Detect which cell encompasses the target text, then output its [X, Y] center coordinate. 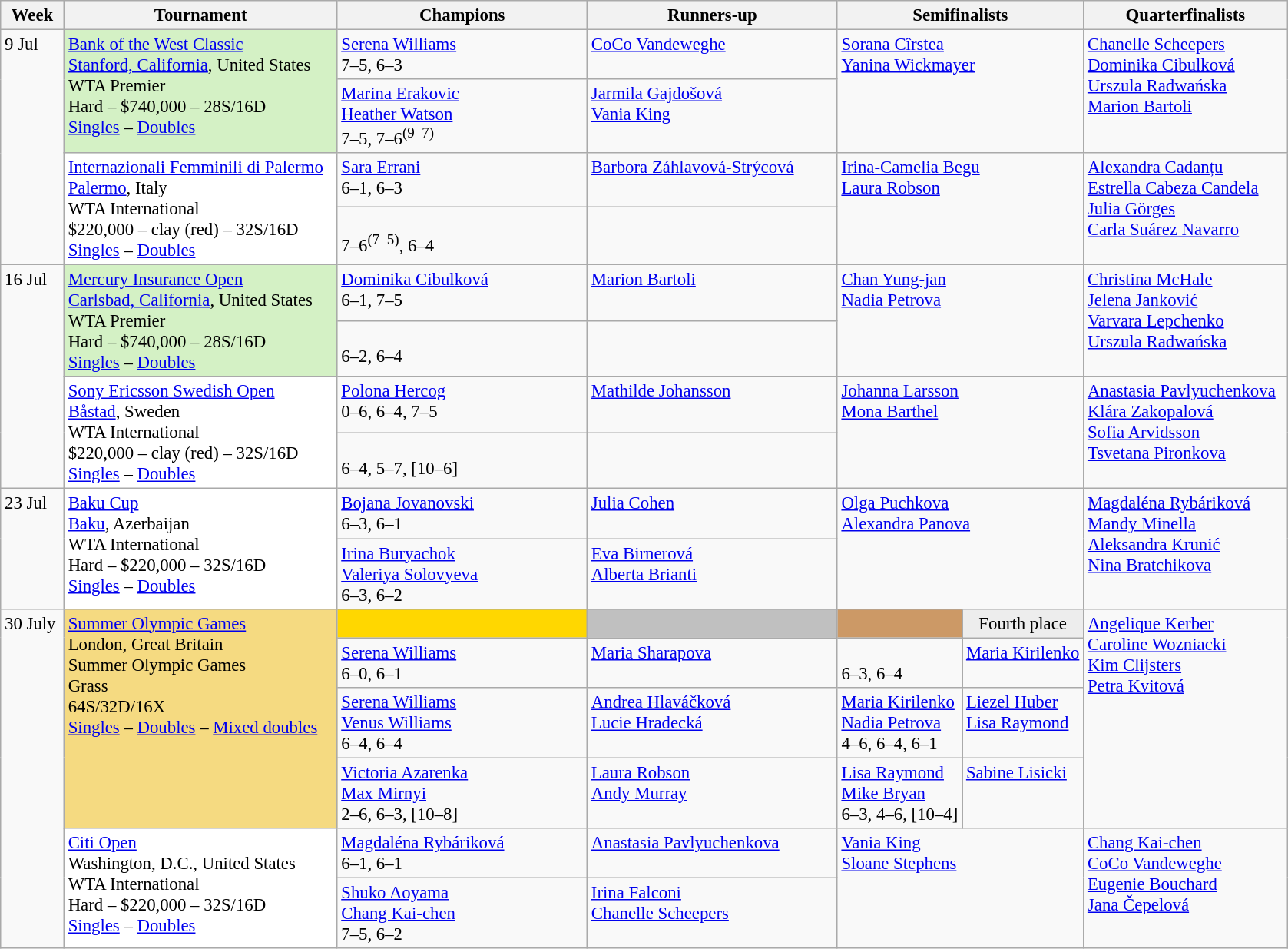
Magdaléna Rybáriková6–1, 6–1 [462, 853]
Serena Williams6–0, 6–1 [462, 662]
Internazionali Femminili di PalermoPalermo, ItalyWTA International$220,000 – clay (red) – 32S/16DSingles – Doubles [200, 209]
Liezel Huber Lisa Raymond [1023, 722]
9 Jul [32, 148]
Fourth place [1023, 623]
Runners-up [713, 15]
Magdaléna Rybáriková Mandy Minella Aleksandra Krunić Nina Bratchikova [1186, 549]
Chang Kai-chen CoCo Vandeweghe Eugenie Bouchard Jana Čepelová [1186, 888]
Maria Kirilenko Nadia Petrova4–6, 6–4, 6–1 [899, 722]
Citi OpenWashington, D.C., United StatesWTA InternationalHard – $220,000 – 32S/16DSingles – Doubles [200, 888]
Dominika Cibulková 6–1, 7–5 [462, 294]
Lisa Raymond Mike Bryan6–3, 4–6, [10–4] [899, 793]
Marina Erakovic Heather Watson 7–5, 7–6(9–7) [462, 116]
Anastasia Pavlyuchenkova [713, 853]
Eva Birnerová Alberta Brianti [713, 574]
Sony Ericsson Swedish OpenBåstad, SwedenWTA International$220,000 – clay (red) – 32S/16DSingles – Doubles [200, 433]
Shuko Aoyama Chang Kai-chen 7–5, 6–2 [462, 913]
Alexandra Cadanțu Estrella Cabeza Candela Julia Görges Carla Suárez Navarro [1186, 209]
6–3, 6–4 [899, 662]
Irina-Camelia Begu Laura Robson [960, 209]
Chan Yung-jan Nadia Petrova [960, 321]
Andrea Hlaváčková Lucie Hradecká [713, 722]
Anastasia Pavlyuchenkova Klára Zakopalová Sofia Arvidsson Tsvetana Pironkova [1186, 433]
16 Jul [32, 377]
Bank of the West ClassicStanford, California, United StatesWTA PremierHard – $740,000 – 28S/16DSingles – Doubles [200, 92]
Laura Robson Andy Murray [713, 793]
Serena Williams 7–5, 6–3 [462, 55]
Olga Puchkova Alexandra Panova [960, 549]
Serena Williams Venus Williams6–4, 6–4 [462, 722]
Baku CupBaku, AzerbaijanWTA InternationalHard – $220,000 – 32S/16DSingles – Doubles [200, 549]
Chanelle Scheepers Dominika Cibulková Urszula Radwańska Marion Bartoli [1186, 92]
Week [32, 15]
Sabine Lisicki [1023, 793]
6–2, 6–4 [462, 349]
Marion Bartoli [713, 294]
Mathilde Johansson [713, 404]
Johanna Larsson Mona Barthel [960, 433]
Christina McHale Jelena Janković Varvara Lepchenko Urszula Radwańska [1186, 321]
Quarterfinalists [1186, 15]
Bojana Jovanovski6–3, 6–1 [462, 513]
Irina Falconi Chanelle Scheepers [713, 913]
Semifinalists [960, 15]
Victoria Azarenka Max Mirnyi2–6, 6–3, [10–8] [462, 793]
Vania King Sloane Stephens [960, 888]
Tournament [200, 15]
CoCo Vandeweghe [713, 55]
Irina Buryachok Valeriya Solovyeva 6–3, 6–2 [462, 574]
Sorana Cîrstea Yanina Wickmayer [960, 92]
6–4, 5–7, [10–6] [462, 461]
Angelique Kerber Caroline Wozniacki Kim Clijsters Petra Kvitová [1186, 718]
Maria Sharapova [713, 662]
23 Jul [32, 549]
Polona Hercog0–6, 6–4, 7–5 [462, 404]
Jarmila Gajdošová Vania King [713, 116]
7–6(7–5), 6–4 [462, 237]
Barbora Záhlavová-Strýcová [713, 180]
Mercury Insurance OpenCarlsbad, California, United States WTA PremierHard – $740,000 – 28S/16DSingles – Doubles [200, 321]
Sara Errani6–1, 6–3 [462, 180]
30 July [32, 778]
Maria Kirilenko [1023, 662]
Summer Olympic GamesLondon, Great BritainSummer Olympic Games Grass64S/32D/16XSingles – Doubles – Mixed doubles [200, 718]
Champions [462, 15]
Julia Cohen [713, 513]
